Provide the [X, Y] coordinate of the cell's center where the given text is located.  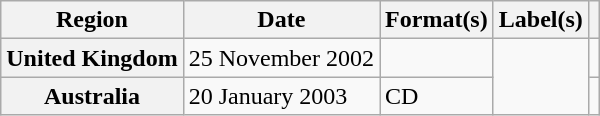
25 November 2002 [281, 58]
Date [281, 20]
Region [92, 20]
Label(s) [540, 20]
Format(s) [437, 20]
CD [437, 96]
20 January 2003 [281, 96]
United Kingdom [92, 58]
Australia [92, 96]
